Scan for the cell matching the given text and deliver its (X, Y) coordinate at center. 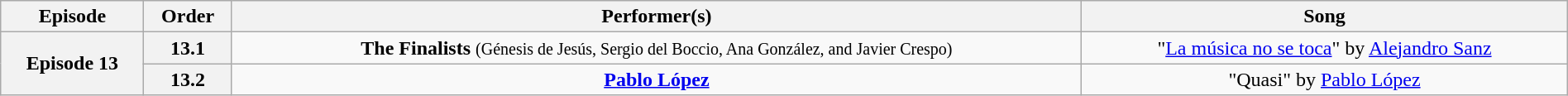
Episode (73, 17)
The Finalists (Génesis de Jesús, Sergio del Boccio, Ana González, and Javier Crespo) (657, 48)
"La música no se toca" by Alejandro Sanz (1325, 48)
Song (1325, 17)
Episode 13 (73, 64)
Pablo López (657, 79)
13.2 (188, 79)
Performer(s) (657, 17)
Order (188, 17)
"Quasi" by Pablo López (1325, 79)
13.1 (188, 48)
